For the text-containing cell, return its midpoint in (x, y) coordinate format. 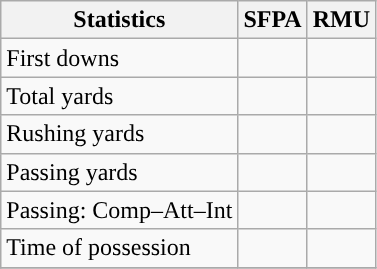
SFPA (272, 20)
RMU (341, 20)
Rushing yards (120, 134)
Statistics (120, 20)
Passing: Comp–Att–Int (120, 210)
Time of possession (120, 248)
Passing yards (120, 172)
Total yards (120, 96)
First downs (120, 58)
